Output the (X, Y) coordinate of the center of the cell containing the given text.  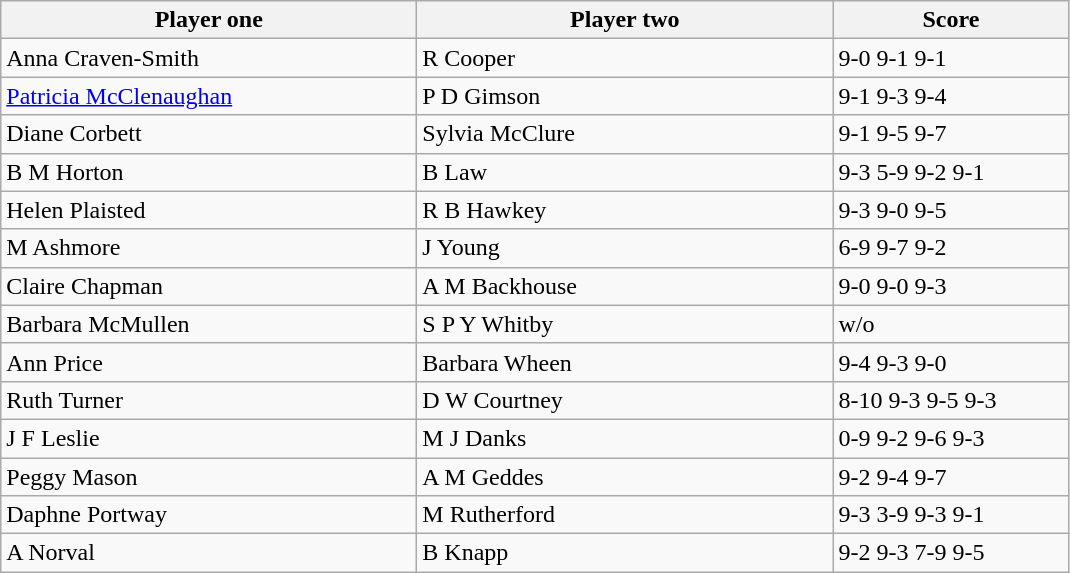
9-0 9-1 9-1 (951, 58)
S P Y Whitby (625, 324)
R Cooper (625, 58)
A M Backhouse (625, 286)
Peggy Mason (209, 477)
M J Danks (625, 438)
0-9 9-2 9-6 9-3 (951, 438)
9-2 9-4 9-7 (951, 477)
6-9 9-7 9-2 (951, 248)
Patricia McClenaughan (209, 96)
Score (951, 20)
9-0 9-0 9-3 (951, 286)
Barbara McMullen (209, 324)
B Law (625, 172)
Claire Chapman (209, 286)
Sylvia McClure (625, 134)
Diane Corbett (209, 134)
D W Courtney (625, 400)
Player two (625, 20)
Helen Plaisted (209, 210)
B M Horton (209, 172)
A Norval (209, 553)
9-3 5-9 9-2 9-1 (951, 172)
9-1 9-5 9-7 (951, 134)
Anna Craven-Smith (209, 58)
J Young (625, 248)
J F Leslie (209, 438)
Ann Price (209, 362)
9-4 9-3 9-0 (951, 362)
8-10 9-3 9-5 9-3 (951, 400)
A M Geddes (625, 477)
P D Gimson (625, 96)
Ruth Turner (209, 400)
9-1 9-3 9-4 (951, 96)
w/o (951, 324)
9-3 3-9 9-3 9-1 (951, 515)
9-3 9-0 9-5 (951, 210)
R B Hawkey (625, 210)
M Ashmore (209, 248)
Player one (209, 20)
M Rutherford (625, 515)
Daphne Portway (209, 515)
9-2 9-3 7-9 9-5 (951, 553)
B Knapp (625, 553)
Barbara Wheen (625, 362)
